Capture the cell that displays the provided text and extract its (X, Y) central coordinate. 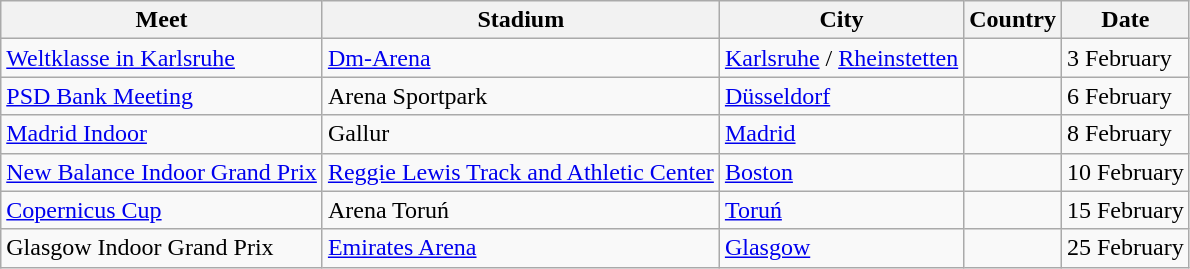
Madrid (841, 134)
City (841, 20)
Weltklasse in Karlsruhe (162, 58)
Gallur (520, 134)
Stadium (520, 20)
8 February (1125, 134)
10 February (1125, 172)
Copernicus Cup (162, 210)
Toruń (841, 210)
Emirates Arena (520, 248)
Meet (162, 20)
Glasgow (841, 248)
3 February (1125, 58)
Arena Toruń (520, 210)
New Balance Indoor Grand Prix (162, 172)
Reggie Lewis Track and Athletic Center (520, 172)
25 February (1125, 248)
Boston (841, 172)
PSD Bank Meeting (162, 96)
Madrid Indoor (162, 134)
Glasgow Indoor Grand Prix (162, 248)
15 February (1125, 210)
Karlsruhe / Rheinstetten (841, 58)
6 February (1125, 96)
Date (1125, 20)
Arena Sportpark (520, 96)
Düsseldorf (841, 96)
Dm-Arena (520, 58)
Country (1013, 20)
